Find where the given text appears and provide that cell's center as [x, y] coordinate. 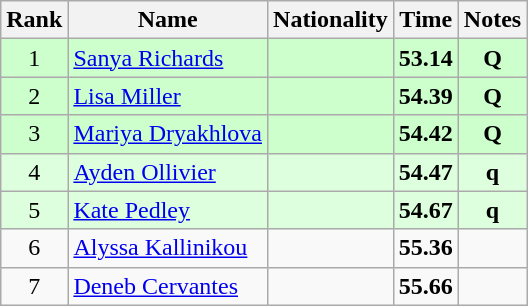
1 [34, 58]
Name [168, 20]
54.67 [426, 210]
Kate Pedley [168, 210]
54.42 [426, 134]
53.14 [426, 58]
Ayden Ollivier [168, 172]
4 [34, 172]
Mariya Dryakhlova [168, 134]
Alyssa Kallinikou [168, 248]
55.66 [426, 286]
5 [34, 210]
Nationality [331, 20]
7 [34, 286]
2 [34, 96]
3 [34, 134]
Deneb Cervantes [168, 286]
54.47 [426, 172]
55.36 [426, 248]
Sanya Richards [168, 58]
6 [34, 248]
Lisa Miller [168, 96]
Notes [492, 20]
54.39 [426, 96]
Rank [34, 20]
Time [426, 20]
